Return the (X, Y) coordinate for the center point of the cell that contains the specified text.  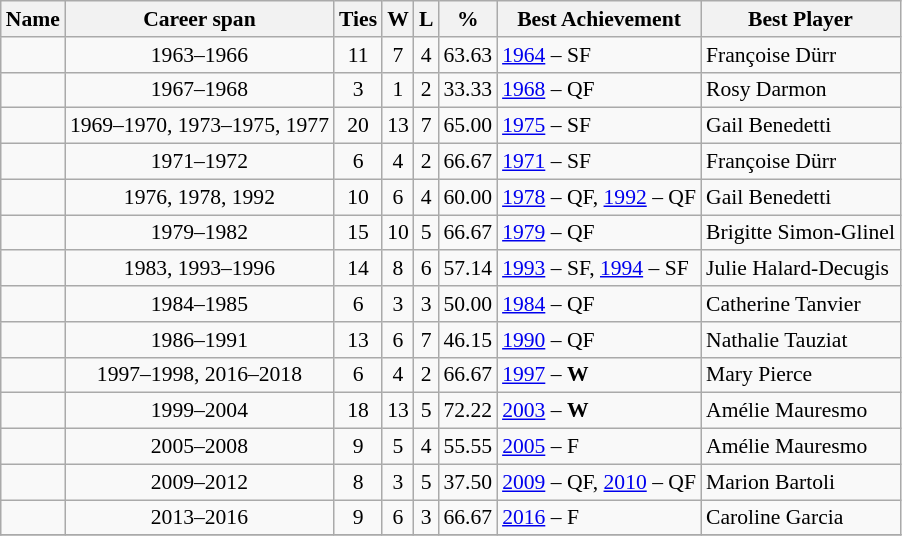
33.33 (468, 90)
1969–1970, 1973–1975, 1977 (200, 126)
57.14 (468, 269)
1976, 1978, 1992 (200, 197)
Julie Halard-Decugis (800, 269)
1990 – QF (599, 340)
1999–2004 (200, 411)
1983, 1993–1996 (200, 269)
1968 – QF (599, 90)
14 (358, 269)
Nathalie Tauziat (800, 340)
Name (33, 19)
1997–1998, 2016–2018 (200, 375)
W (398, 19)
Career span (200, 19)
Marion Bartoli (800, 482)
Rosy Darmon (800, 90)
46.15 (468, 340)
18 (358, 411)
1963–1966 (200, 55)
1993 – SF, 1994 – SF (599, 269)
L (426, 19)
15 (358, 233)
2005–2008 (200, 447)
37.50 (468, 482)
72.22 (468, 411)
11 (358, 55)
1978 – QF, 1992 – QF (599, 197)
Ties (358, 19)
Brigitte Simon-Glinel (800, 233)
65.00 (468, 126)
Catherine Tanvier (800, 304)
1975 – SF (599, 126)
2016 – F (599, 518)
1984–1985 (200, 304)
1971–1972 (200, 162)
60.00 (468, 197)
1979 – QF (599, 233)
Mary Pierce (800, 375)
Best Achievement (599, 19)
Best Player (800, 19)
20 (358, 126)
55.55 (468, 447)
Caroline Garcia (800, 518)
1984 – QF (599, 304)
1979–1982 (200, 233)
1964 – SF (599, 55)
2005 – F (599, 447)
63.63 (468, 55)
2009–2012 (200, 482)
1971 – SF (599, 162)
2009 – QF, 2010 – QF (599, 482)
1 (398, 90)
2013–2016 (200, 518)
1997 – W (599, 375)
1967–1968 (200, 90)
50.00 (468, 304)
1986–1991 (200, 340)
% (468, 19)
2003 – W (599, 411)
